Return the (x, y) coordinate for the center point of the cell that contains the specified text.  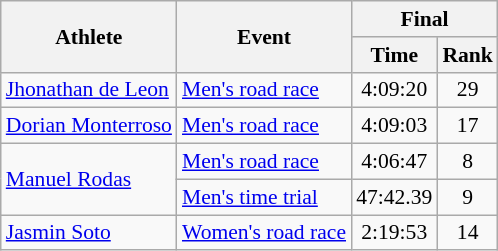
8 (468, 162)
29 (468, 90)
4:09:20 (394, 90)
Event (264, 36)
4:06:47 (394, 162)
9 (468, 197)
Final (424, 19)
Rank (468, 55)
Athlete (89, 36)
17 (468, 126)
Manuel Rodas (89, 180)
4:09:03 (394, 126)
14 (468, 233)
Time (394, 55)
Men's time trial (264, 197)
Jhonathan de Leon (89, 90)
Dorian Monterroso (89, 126)
2:19:53 (394, 233)
47:42.39 (394, 197)
Jasmin Soto (89, 233)
Women's road race (264, 233)
